Pinpoint the cell where the given text exists, returning its [x, y] midpoint coordinate. 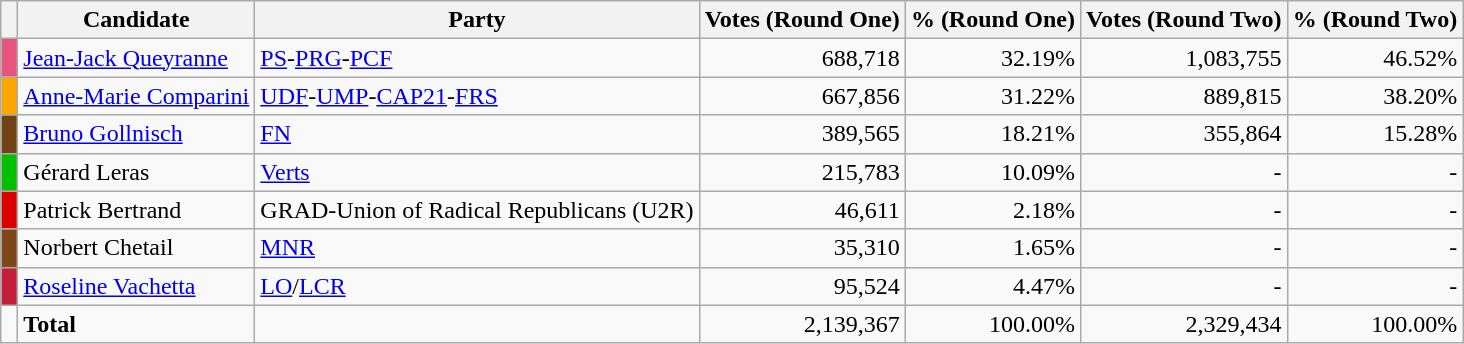
688,718 [802, 58]
215,783 [802, 172]
Votes (Round One) [802, 20]
32.19% [992, 58]
1,083,755 [1184, 58]
46,611 [802, 210]
2.18% [992, 210]
2,139,367 [802, 324]
Votes (Round Two) [1184, 20]
2,329,434 [1184, 324]
46.52% [1375, 58]
Patrick Bertrand [136, 210]
10.09% [992, 172]
Candidate [136, 20]
GRAD-Union of Radical Republicans (U2R) [477, 210]
35,310 [802, 248]
4.47% [992, 286]
389,565 [802, 134]
31.22% [992, 96]
Party [477, 20]
Verts [477, 172]
38.20% [1375, 96]
Jean-Jack Queyranne [136, 58]
15.28% [1375, 134]
FN [477, 134]
Bruno Gollnisch [136, 134]
18.21% [992, 134]
LO/LCR [477, 286]
95,524 [802, 286]
PS-PRG-PCF [477, 58]
667,856 [802, 96]
Norbert Chetail [136, 248]
889,815 [1184, 96]
Total [136, 324]
MNR [477, 248]
Gérard Leras [136, 172]
Roseline Vachetta [136, 286]
% (Round One) [992, 20]
355,864 [1184, 134]
Anne-Marie Comparini [136, 96]
UDF-UMP-CAP21-FRS [477, 96]
1.65% [992, 248]
% (Round Two) [1375, 20]
